Output the (X, Y) coordinate of the center of the cell containing the given text.  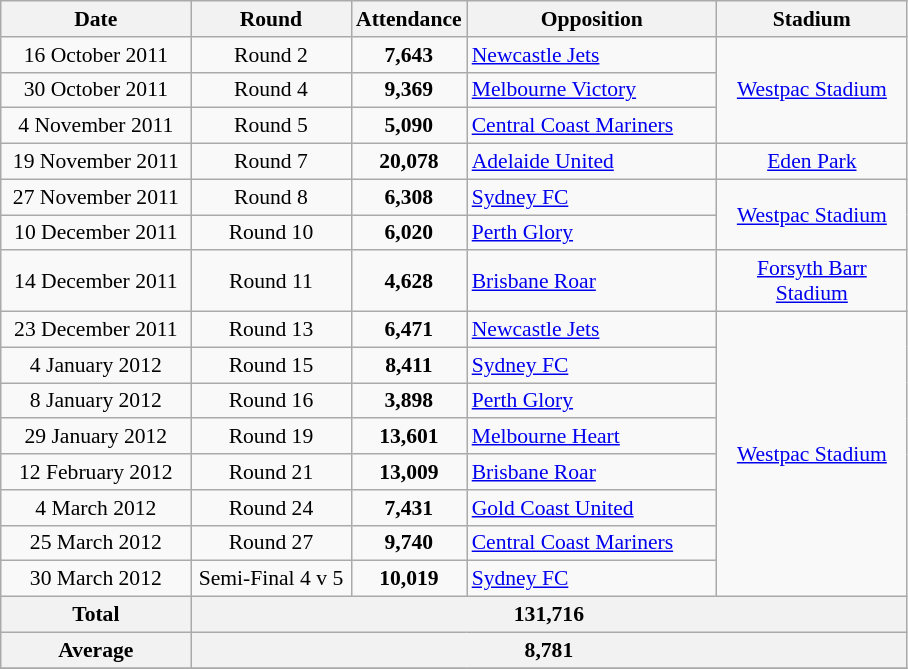
Round 4 (271, 90)
Round 7 (271, 162)
Round 13 (271, 330)
8,411 (409, 365)
Round 2 (271, 55)
12 February 2012 (96, 472)
27 November 2011 (96, 197)
Total (96, 615)
4 March 2012 (96, 508)
Round 24 (271, 508)
19 November 2011 (96, 162)
Round 8 (271, 197)
Round 5 (271, 126)
3,898 (409, 401)
Round 19 (271, 437)
Round 15 (271, 365)
14 December 2011 (96, 282)
20,078 (409, 162)
Opposition (592, 19)
Round 21 (271, 472)
Round 27 (271, 543)
Semi-Final 4 v 5 (271, 579)
30 March 2012 (96, 579)
5,090 (409, 126)
Average (96, 650)
Gold Coast United (592, 508)
Melbourne Heart (592, 437)
Round 16 (271, 401)
Attendance (409, 19)
13,009 (409, 472)
25 March 2012 (96, 543)
30 October 2011 (96, 90)
4 November 2011 (96, 126)
Adelaide United (592, 162)
Round (271, 19)
Date (96, 19)
8 January 2012 (96, 401)
29 January 2012 (96, 437)
16 October 2011 (96, 55)
Eden Park (812, 162)
Stadium (812, 19)
7,431 (409, 508)
8,781 (549, 650)
13,601 (409, 437)
9,369 (409, 90)
131,716 (549, 615)
6,471 (409, 330)
4,628 (409, 282)
Round 11 (271, 282)
10 December 2011 (96, 233)
9,740 (409, 543)
10,019 (409, 579)
7,643 (409, 55)
Melbourne Victory (592, 90)
Forsyth Barr Stadium (812, 282)
6,308 (409, 197)
Round 10 (271, 233)
4 January 2012 (96, 365)
23 December 2011 (96, 330)
6,020 (409, 233)
